Return [X, Y] of the center of cell containing provided text 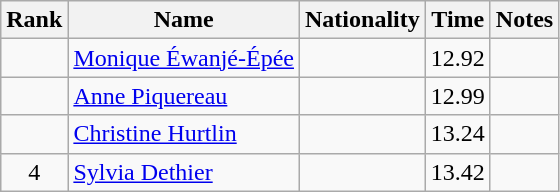
4 [34, 172]
Anne Piquereau [184, 96]
Time [458, 20]
Rank [34, 20]
Name [184, 20]
Monique Éwanjé-Épée [184, 58]
Sylvia Dethier [184, 172]
Christine Hurtlin [184, 134]
13.24 [458, 134]
Notes [524, 20]
12.99 [458, 96]
13.42 [458, 172]
12.92 [458, 58]
Nationality [363, 20]
